Output the (x, y) coordinate of the center of the cell containing the given text.  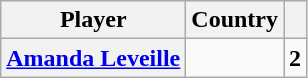
Amanda Leveille (94, 58)
2 (296, 58)
Player (94, 20)
Country (235, 20)
